Locate the cell with the specified text and output its [X, Y] center coordinate. 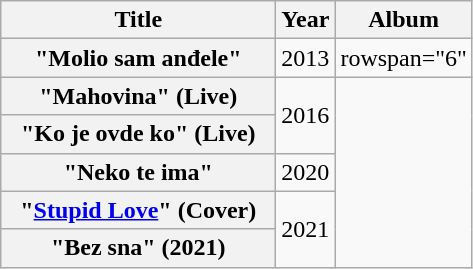
Album [404, 20]
"Mahovina" (Live) [138, 96]
rowspan="6" [404, 58]
"Ko je ovde ko" (Live) [138, 134]
Title [138, 20]
2020 [306, 172]
2021 [306, 229]
"Neko te ima" [138, 172]
2016 [306, 115]
"Stupid Love" (Cover) [138, 210]
"Molio sam anđele" [138, 58]
2013 [306, 58]
Year [306, 20]
"Bez sna" (2021) [138, 248]
